Output the [x, y] coordinate of the center of the cell containing the given text.  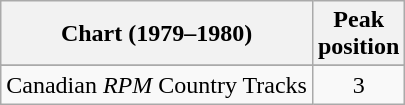
Peakposition [358, 34]
Chart (1979–1980) [157, 34]
Canadian RPM Country Tracks [157, 85]
3 [358, 85]
